Determine the [X, Y] coordinate at the center of the cell enclosing the given text.  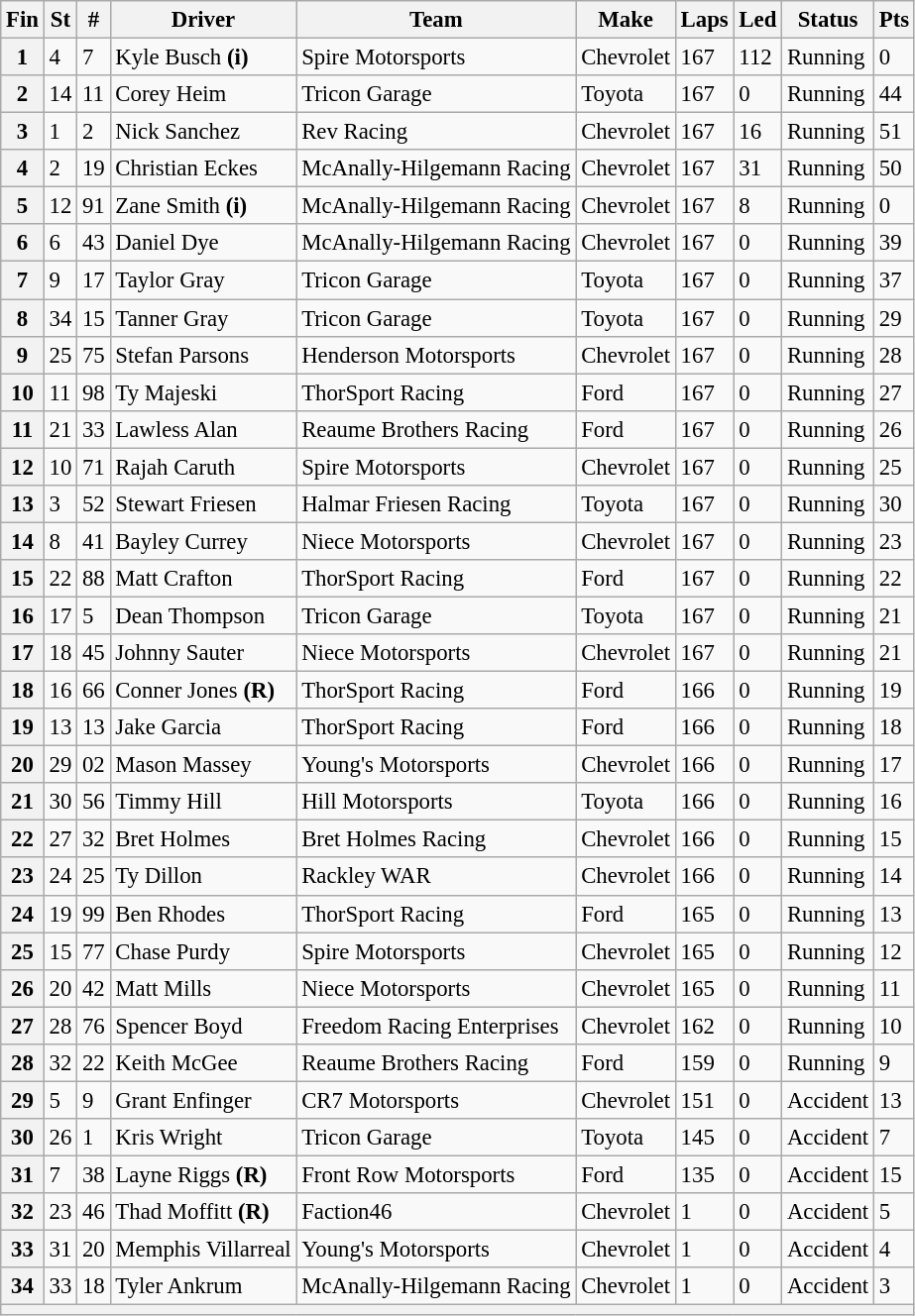
Johnny Sauter [203, 653]
88 [93, 579]
112 [757, 57]
Memphis Villarreal [203, 1250]
46 [93, 1212]
39 [894, 243]
Ty Majeski [203, 392]
Kris Wright [203, 1138]
Bret Holmes [203, 839]
Team [436, 20]
Front Row Motorsports [436, 1174]
66 [93, 691]
Chase Purdy [203, 951]
Led [757, 20]
Tyler Ankrum [203, 1286]
Halmar Friesen Racing [436, 504]
Keith McGee [203, 1063]
Rackley WAR [436, 877]
52 [93, 504]
Mason Massey [203, 765]
98 [93, 392]
Matt Crafton [203, 579]
51 [894, 132]
43 [93, 243]
Nick Sanchez [203, 132]
02 [93, 765]
Conner Jones (R) [203, 691]
Rev Racing [436, 132]
Tanner Gray [203, 318]
Lawless Alan [203, 429]
Laps [704, 20]
Henderson Motorsports [436, 355]
Stefan Parsons [203, 355]
56 [93, 802]
41 [93, 541]
77 [93, 951]
45 [93, 653]
Pts [894, 20]
Corey Heim [203, 94]
151 [704, 1100]
Grant Enfinger [203, 1100]
Driver [203, 20]
Jake Garcia [203, 727]
Layne Riggs (R) [203, 1174]
Rajah Caruth [203, 467]
75 [93, 355]
44 [894, 94]
Stewart Friesen [203, 504]
Timmy Hill [203, 802]
Matt Mills [203, 988]
Ty Dillon [203, 877]
# [93, 20]
50 [894, 168]
St [59, 20]
135 [704, 1174]
42 [93, 988]
162 [704, 1026]
71 [93, 467]
CR7 Motorsports [436, 1100]
Bayley Currey [203, 541]
Ben Rhodes [203, 914]
Zane Smith (i) [203, 206]
Daniel Dye [203, 243]
38 [93, 1174]
159 [704, 1063]
Hill Motorsports [436, 802]
37 [894, 280]
Faction46 [436, 1212]
76 [93, 1026]
Dean Thompson [203, 615]
91 [93, 206]
Kyle Busch (i) [203, 57]
Fin [23, 20]
Thad Moffitt (R) [203, 1212]
Bret Holmes Racing [436, 839]
145 [704, 1138]
Christian Eckes [203, 168]
Freedom Racing Enterprises [436, 1026]
Status [829, 20]
Taylor Gray [203, 280]
99 [93, 914]
Make [626, 20]
Spencer Boyd [203, 1026]
